Search for the cell housing the specified text and yield its [x, y] center coordinate. 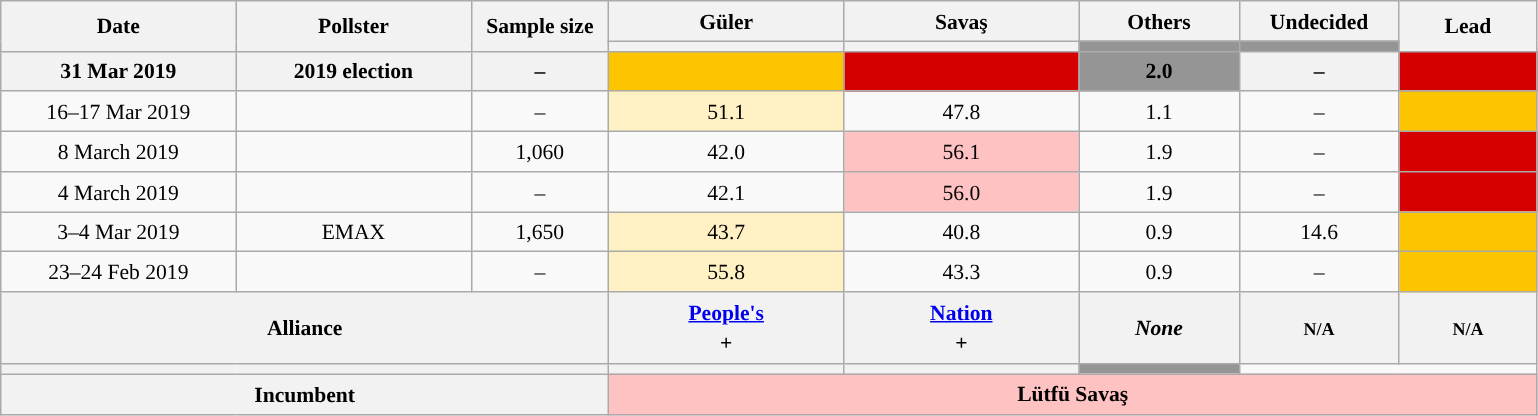
42.0 [726, 152]
43.3 [962, 272]
47.8 [962, 112]
Date [118, 26]
56.1 [962, 152]
51.1 [726, 112]
Alliance [305, 328]
Others [1159, 21]
16–17 Mar 2019 [118, 112]
3–4 Mar 2019 [118, 232]
23–24 Feb 2019 [118, 272]
31 Mar 2019 [118, 71]
1.1 [1159, 112]
40.8 [962, 232]
None [1159, 328]
42.1 [726, 192]
2019 election [354, 71]
1,060 [540, 152]
EMAX [354, 232]
1,650 [540, 232]
Güler [726, 21]
Undecided [1319, 21]
Incumbent [305, 395]
2.0 [1159, 71]
Savaş [962, 21]
43.7 [726, 232]
55.8 [726, 272]
Lead [1468, 26]
8 March 2019 [118, 152]
Pollster [354, 26]
Lütfü Savaş [1073, 395]
Sample size [540, 26]
56.0 [962, 192]
14.6 [1319, 232]
4 March 2019 [118, 192]
People's + [726, 328]
Nation + [962, 328]
